For the text-containing cell, return its midpoint in (X, Y) coordinate format. 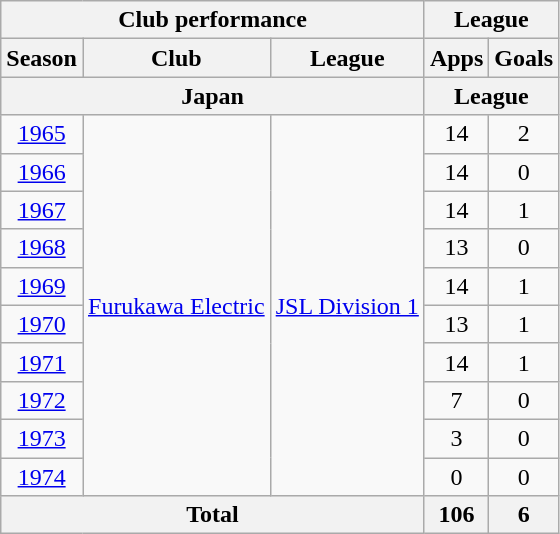
Club performance (213, 20)
1972 (42, 400)
Goals (524, 58)
6 (524, 515)
2 (524, 134)
3 (456, 438)
Season (42, 58)
Japan (213, 96)
106 (456, 515)
Total (213, 515)
1968 (42, 248)
7 (456, 400)
1965 (42, 134)
1966 (42, 172)
Furukawa Electric (176, 306)
1967 (42, 210)
JSL Division 1 (347, 306)
1971 (42, 362)
1970 (42, 324)
1973 (42, 438)
Club (176, 58)
Apps (456, 58)
1974 (42, 477)
1969 (42, 286)
